Search for the cell housing the specified text and yield its [x, y] center coordinate. 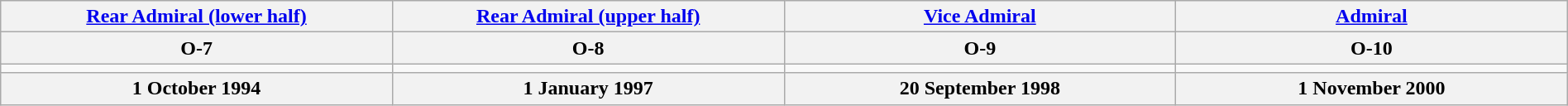
1 January 1997 [588, 89]
Vice Admiral [980, 17]
O-8 [588, 48]
Rear Admiral (lower half) [197, 17]
Admiral [1372, 17]
Rear Admiral (upper half) [588, 17]
O-9 [980, 48]
O-7 [197, 48]
1 October 1994 [197, 89]
20 September 1998 [980, 89]
1 November 2000 [1372, 89]
O-10 [1372, 48]
